Extract the (X, Y) coordinate from the center of the cell holding the provided text.  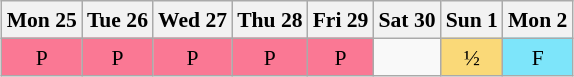
Thu 28 (270, 20)
Sat 30 (406, 20)
½ (472, 56)
Wed 27 (192, 20)
Mon 25 (42, 20)
Mon 2 (538, 20)
Sun 1 (472, 20)
Tue 26 (118, 20)
F (538, 56)
Fri 29 (341, 20)
